Scan for the cell matching the given text and deliver its (x, y) coordinate at center. 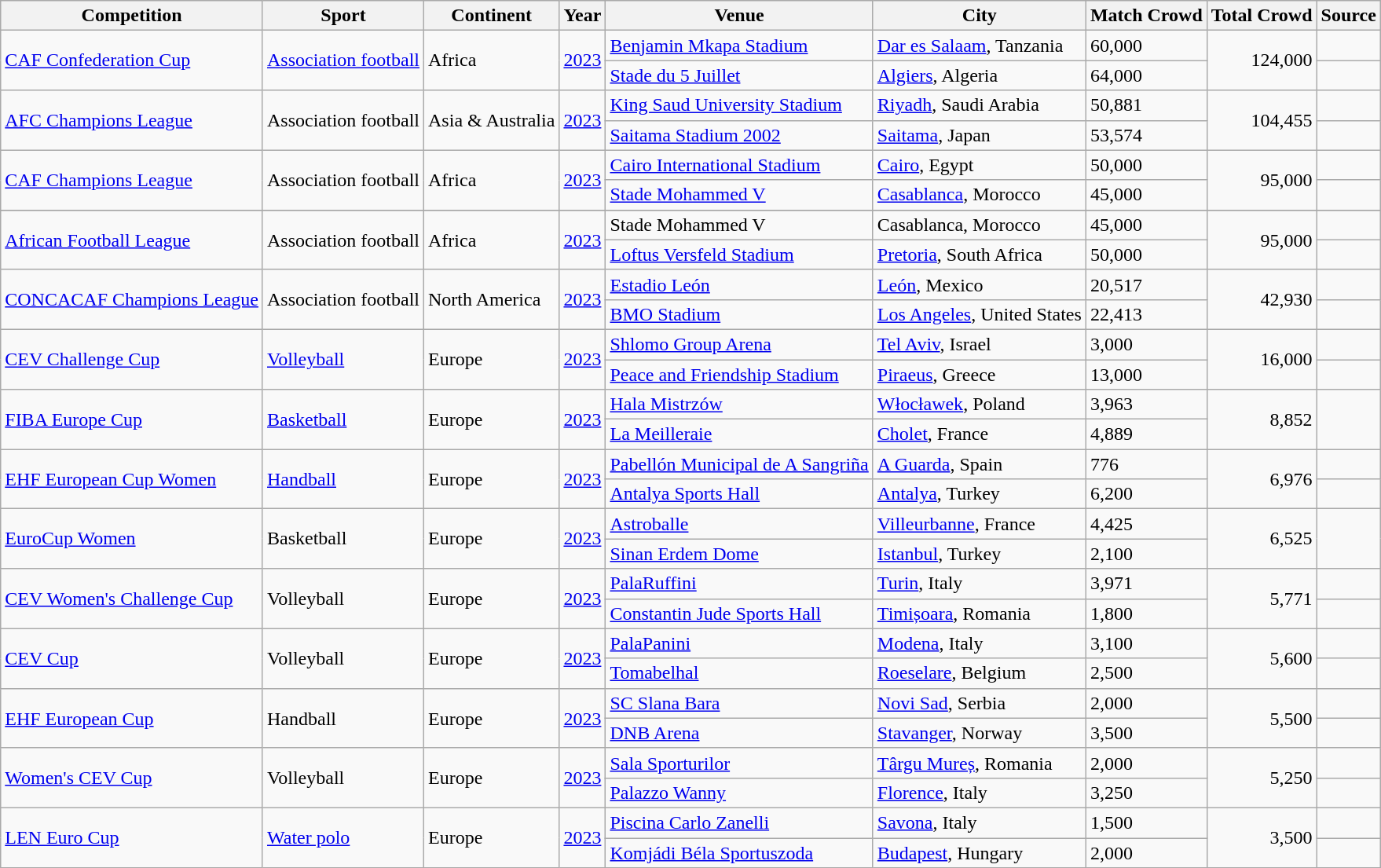
North America (492, 299)
FIBA Europe Cup (132, 419)
Asia & Australia (492, 120)
3,971 (1146, 584)
León, Mexico (979, 284)
124,000 (1262, 60)
Saitama Stadium 2002 (739, 135)
Saitama, Japan (979, 135)
CAF Confederation Cup (132, 60)
Târgu Mureș, Romania (979, 763)
Tel Aviv, Israel (979, 344)
Villeurbanne, France (979, 524)
Year (583, 16)
Water polo (343, 837)
4,425 (1146, 524)
16,000 (1262, 359)
CONCACAF Champions League (132, 299)
5,600 (1262, 658)
Women's CEV Cup (132, 778)
Hala Mistrzów (739, 405)
Antalya Sports Hall (739, 494)
2,100 (1146, 554)
Savona, Italy (979, 822)
1,800 (1146, 613)
50,881 (1146, 105)
Modena, Italy (979, 643)
DNB Arena (739, 733)
CEV Challenge Cup (132, 359)
Timișoara, Romania (979, 613)
BMO Stadium (739, 314)
3,963 (1146, 405)
Continent (492, 16)
Benjamin Mkapa Stadium (739, 46)
Antalya, Turkey (979, 494)
Algiers, Algeria (979, 75)
Komjádi Béla Sportuszoda (739, 852)
Florence, Italy (979, 793)
Piscina Carlo Zanelli (739, 822)
3,100 (1146, 643)
Sport (343, 16)
Włocławek, Poland (979, 405)
City (979, 16)
22,413 (1146, 314)
PalaPanini (739, 643)
AFC Champions League (132, 120)
Roeselare, Belgium (979, 673)
Pabellón Municipal de A Sangriña (739, 464)
A Guarda, Spain (979, 464)
Competition (132, 16)
42,930 (1262, 299)
CAF Champions League (132, 180)
60,000 (1146, 46)
Cholet, France (979, 434)
EHF European Cup (132, 718)
776 (1146, 464)
6,976 (1262, 479)
La Meilleraie (739, 434)
64,000 (1146, 75)
8,852 (1262, 419)
104,455 (1262, 120)
Turin, Italy (979, 584)
PalaRuffini (739, 584)
1,500 (1146, 822)
Sala Sporturilor (739, 763)
Istanbul, Turkey (979, 554)
Cairo, Egypt (979, 165)
King Saud University Stadium (739, 105)
Piraeus, Greece (979, 375)
5,250 (1262, 778)
5,771 (1262, 599)
Sinan Erdem Dome (739, 554)
3,250 (1146, 793)
2,500 (1146, 673)
5,500 (1262, 718)
LEN Euro Cup (132, 837)
Shlomo Group Arena (739, 344)
Stavanger, Norway (979, 733)
CEV Women's Challenge Cup (132, 599)
Palazzo Wanny (739, 793)
Stade du 5 Juillet (739, 75)
SC Slana Bara (739, 703)
Astroballe (739, 524)
EuroCup Women (132, 539)
Loftus Versfeld Stadium (739, 255)
Riyadh, Saudi Arabia (979, 105)
13,000 (1146, 375)
20,517 (1146, 284)
6,200 (1146, 494)
Pretoria, South Africa (979, 255)
CEV Cup (132, 658)
Match Crowd (1146, 16)
Source (1348, 16)
Estadio León (739, 284)
Venue (739, 16)
6,525 (1262, 539)
3,000 (1146, 344)
4,889 (1146, 434)
Cairo International Stadium (739, 165)
Peace and Friendship Stadium (739, 375)
53,574 (1146, 135)
Dar es Salaam, Tanzania (979, 46)
Budapest, Hungary (979, 852)
Los Angeles, United States (979, 314)
African Football League (132, 240)
Novi Sad, Serbia (979, 703)
EHF European Cup Women (132, 479)
Tomabelhal (739, 673)
Constantin Jude Sports Hall (739, 613)
Total Crowd (1262, 16)
